Search for the cell housing the specified text and yield its (X, Y) center coordinate. 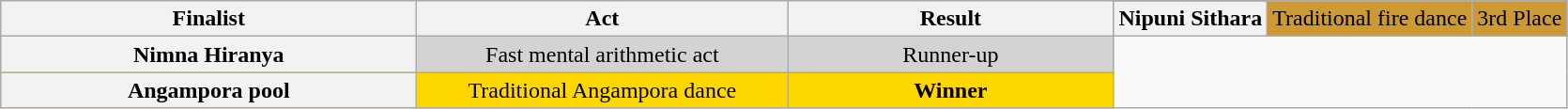
3rd Place (1519, 19)
Act (603, 19)
Runner-up (950, 54)
Angampora pool (208, 90)
Nimna Hiranya (208, 54)
Fast mental arithmetic act (603, 54)
Winner (950, 90)
Finalist (208, 19)
Traditional Angampora dance (603, 90)
Result (950, 19)
Traditional fire dance (1370, 19)
Nipuni Sithara (1191, 19)
